Return [X, Y] of the center of cell containing provided text 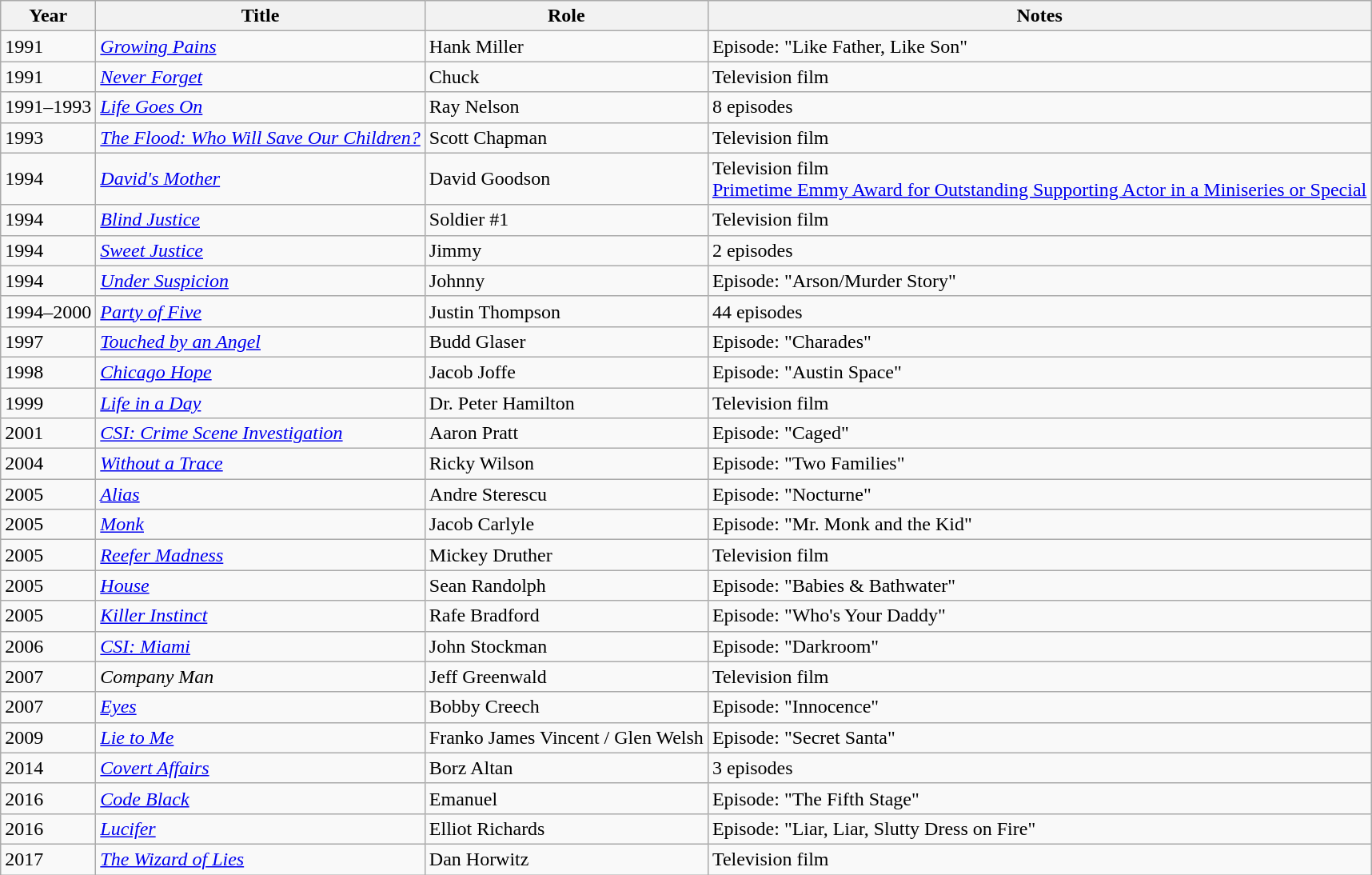
The Flood: Who Will Save Our Children? [261, 138]
Borz Altan [566, 768]
Never Forget [261, 77]
Episode: "Like Father, Like Son" [1039, 46]
Title [261, 16]
Blind Justice [261, 220]
John Stockman [566, 646]
Franko James Vincent / Glen Welsh [566, 737]
Notes [1039, 16]
Episode: "The Fifth Stage" [1039, 798]
David's Mother [261, 179]
Jimmy [566, 250]
Eyes [261, 707]
House [261, 585]
44 episodes [1039, 311]
Episode: "Innocence" [1039, 707]
Aaron Pratt [566, 434]
Touched by an Angel [261, 342]
Killer Instinct [261, 616]
Johnny [566, 281]
Year [48, 16]
Sean Randolph [566, 585]
Company Man [261, 677]
Life in a Day [261, 402]
Hank Miller [566, 46]
Growing Pains [261, 46]
Justin Thompson [566, 311]
Ray Nelson [566, 107]
Episode: "Austin Space" [1039, 372]
2017 [48, 859]
1991–1993 [48, 107]
1994–2000 [48, 311]
Budd Glaser [566, 342]
Television filmPrimetime Emmy Award for Outstanding Supporting Actor in a Miniseries or Special [1039, 179]
Rafe Bradford [566, 616]
Episode: "Darkroom" [1039, 646]
Alias [261, 494]
Code Black [261, 798]
Jeff Greenwald [566, 677]
1998 [48, 372]
2006 [48, 646]
Reefer Madness [261, 555]
Life Goes On [261, 107]
Episode: "Who's Your Daddy" [1039, 616]
Lucifer [261, 829]
Episode: "Secret Santa" [1039, 737]
Dan Horwitz [566, 859]
Episode: "Liar, Liar, Slutty Dress on Fire" [1039, 829]
Episode: "Two Families" [1039, 464]
Scott Chapman [566, 138]
Episode: "Babies & Bathwater" [1039, 585]
8 episodes [1039, 107]
Lie to Me [261, 737]
Episode: "Caged" [1039, 434]
Episode: "Arson/Murder Story" [1039, 281]
2004 [48, 464]
1999 [48, 402]
Under Suspicion [261, 281]
CSI: Miami [261, 646]
Bobby Creech [566, 707]
David Goodson [566, 179]
1993 [48, 138]
2014 [48, 768]
Jacob Carlyle [566, 525]
Mickey Druther [566, 555]
2001 [48, 434]
CSI: Crime Scene Investigation [261, 434]
Ricky Wilson [566, 464]
Chuck [566, 77]
Episode: "Nocturne" [1039, 494]
2009 [48, 737]
Without a Trace [261, 464]
Episode: "Charades" [1039, 342]
Episode: "Mr. Monk and the Kid" [1039, 525]
Covert Affairs [261, 768]
Monk [261, 525]
Role [566, 16]
Soldier #1 [566, 220]
Andre Sterescu [566, 494]
Chicago Hope [261, 372]
Emanuel [566, 798]
Sweet Justice [261, 250]
2 episodes [1039, 250]
Dr. Peter Hamilton [566, 402]
The Wizard of Lies [261, 859]
3 episodes [1039, 768]
Jacob Joffe [566, 372]
1997 [48, 342]
Elliot Richards [566, 829]
Party of Five [261, 311]
